Find where the given text appears and provide that cell's center as (x, y) coordinate. 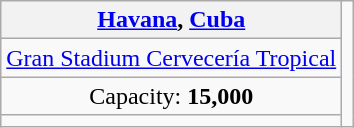
Havana, Cuba (172, 20)
Capacity: 15,000 (172, 96)
Gran Stadium Cervecería Tropical (172, 58)
